Extract the (X, Y) coordinate from the center of the cell holding the provided text.  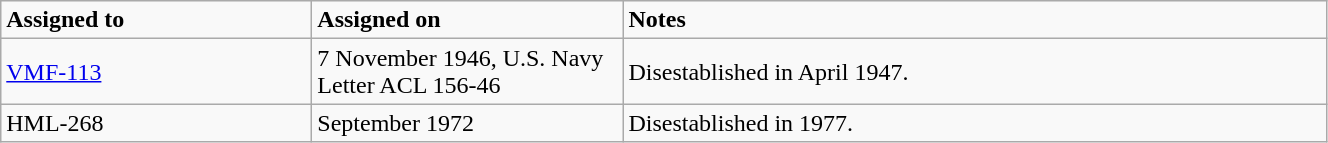
Assigned to (156, 20)
Notes (975, 20)
7 November 1946, U.S. Navy Letter ACL 156-46 (468, 72)
Disestablished in April 1947. (975, 72)
VMF-113 (156, 72)
September 1972 (468, 123)
HML-268 (156, 123)
Assigned on (468, 20)
Disestablished in 1977. (975, 123)
